Search for the cell housing the specified text and yield its (x, y) center coordinate. 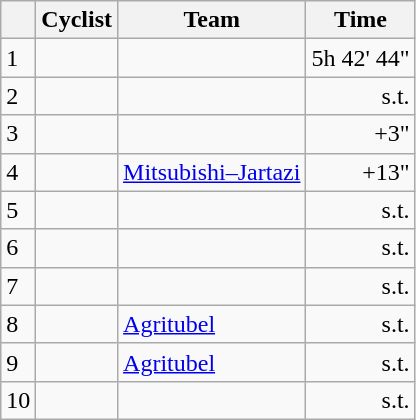
3 (18, 134)
4 (18, 172)
Team (212, 20)
5 (18, 210)
10 (18, 400)
6 (18, 248)
5h 42' 44" (360, 58)
1 (18, 58)
2 (18, 96)
9 (18, 362)
7 (18, 286)
+13" (360, 172)
Cyclist (77, 20)
+3" (360, 134)
Mitsubishi–Jartazi (212, 172)
8 (18, 324)
Time (360, 20)
